For the text-containing cell, return its midpoint in [x, y] coordinate format. 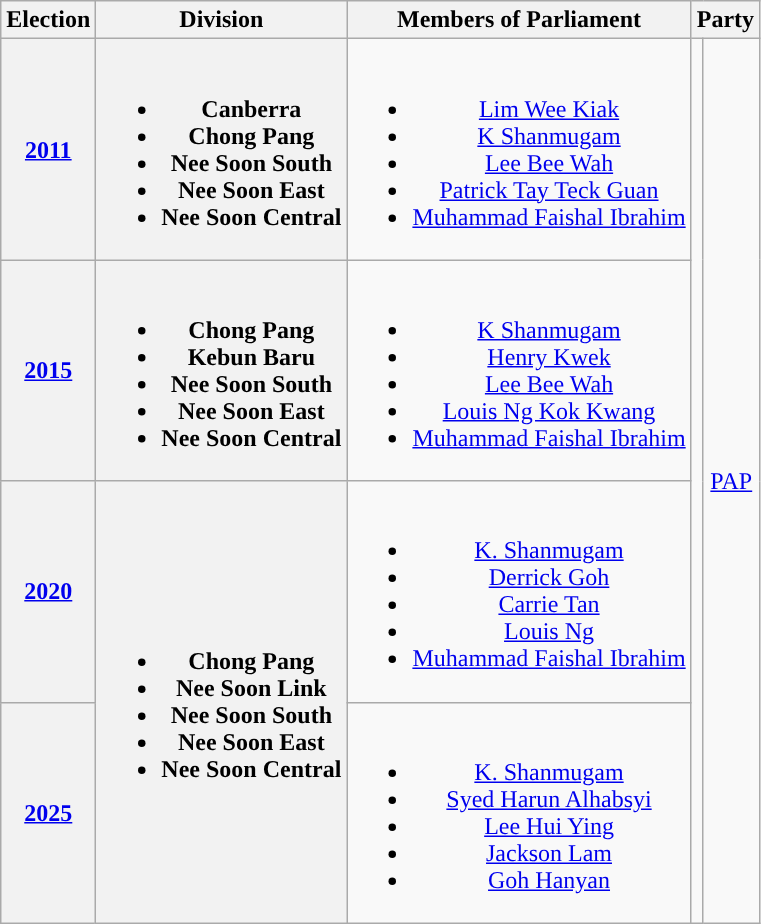
Chong PangNee Soon LinkNee Soon SouthNee Soon EastNee Soon Central [222, 702]
Lim Wee KiakK ShanmugamLee Bee WahPatrick Tay Teck GuanMuhammad Faishal Ibrahim [519, 150]
K ShanmugamHenry KwekLee Bee WahLouis Ng Kok KwangMuhammad Faishal Ibrahim [519, 370]
Party [725, 20]
Chong PangKebun BaruNee Soon SouthNee Soon EastNee Soon Central [222, 370]
2011 [48, 150]
Election [48, 20]
PAP [732, 481]
2015 [48, 370]
2025 [48, 812]
K. ShanmugamSyed Harun AlhabsyiLee Hui YingJackson LamGoh Hanyan [519, 812]
CanberraChong PangNee Soon SouthNee Soon EastNee Soon Central [222, 150]
2020 [48, 592]
K. ShanmugamDerrick GohCarrie TanLouis NgMuhammad Faishal Ibrahim [519, 592]
Members of Parliament [519, 20]
Division [222, 20]
